For the text-containing cell, return its midpoint in (x, y) coordinate format. 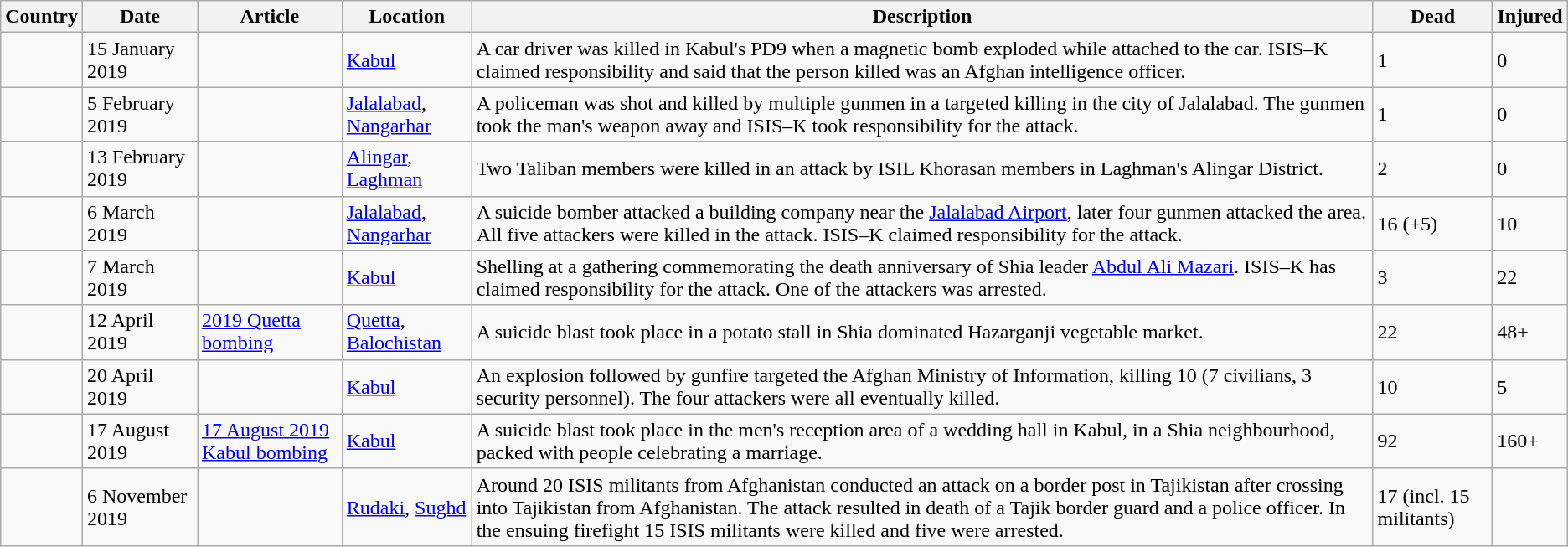
2019 Quetta bombing (270, 332)
5 February 2019 (139, 114)
Quetta, Balochistan (407, 332)
Two Taliban members were killed in an attack by ISIL Khorasan members in Laghman's Alingar District. (922, 169)
13 February 2019 (139, 169)
3 (1432, 278)
2 (1432, 169)
15 January 2019 (139, 60)
12 April 2019 (139, 332)
Date (139, 17)
A suicide blast took place in a potato stall in Shia dominated Hazarganji vegetable market. (922, 332)
17 August 2019 (139, 441)
17 (incl. 15 militants) (1432, 507)
Description (922, 17)
Country (42, 17)
Article (270, 17)
7 March 2019 (139, 278)
Location (407, 17)
16 (+5) (1432, 223)
160+ (1529, 441)
Alingar, Laghman (407, 169)
6 March 2019 (139, 223)
17 August 2019 Kabul bombing (270, 441)
Dead (1432, 17)
Rudaki, Sughd (407, 507)
48+ (1529, 332)
92 (1432, 441)
Injured (1529, 17)
6 November 2019 (139, 507)
5 (1529, 387)
20 April 2019 (139, 387)
